Pinpoint the cell where the given text exists, returning its (X, Y) midpoint coordinate. 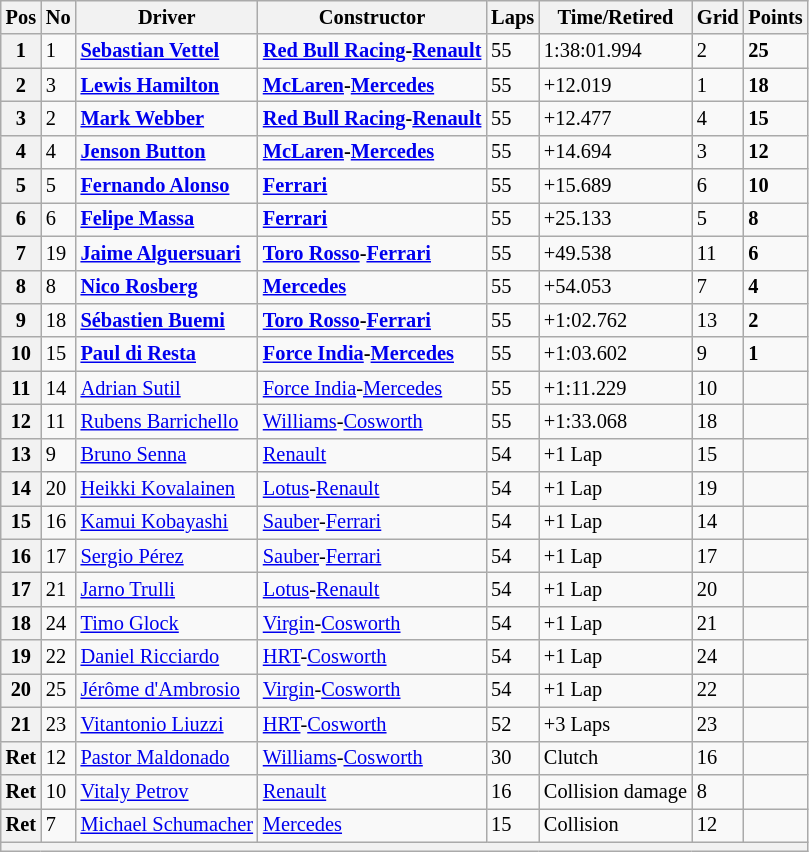
Kamui Kobayashi (167, 522)
Pos (21, 17)
+25.133 (616, 219)
+49.538 (616, 253)
Jérôme d'Ambrosio (167, 690)
Driver (167, 17)
Clutch (616, 758)
Vitantonio Liuzzi (167, 724)
1:38:01.994 (616, 51)
Adrian Sutil (167, 388)
+14.694 (616, 152)
52 (512, 724)
Michael Schumacher (167, 825)
Constructor (372, 17)
Laps (512, 17)
Sébastien Buemi (167, 320)
Daniel Ricciardo (167, 657)
Jaime Alguersuari (167, 253)
Mark Webber (167, 118)
Lewis Hamilton (167, 85)
Pastor Maldonado (167, 758)
Nico Rosberg (167, 287)
Sebastian Vettel (167, 51)
+1:33.068 (616, 421)
Rubens Barrichello (167, 421)
Paul di Resta (167, 354)
Sergio Pérez (167, 556)
Bruno Senna (167, 455)
+12.019 (616, 85)
Jarno Trulli (167, 589)
Felipe Massa (167, 219)
Points (776, 17)
Fernando Alonso (167, 186)
No (58, 17)
+15.689 (616, 186)
Grid (718, 17)
Heikki Kovalainen (167, 489)
+1:02.762 (616, 320)
Jenson Button (167, 152)
30 (512, 758)
Vitaly Petrov (167, 791)
Time/Retired (616, 17)
+1:03.602 (616, 354)
+1:11.229 (616, 388)
Collision (616, 825)
Collision damage (616, 791)
Timo Glock (167, 623)
+54.053 (616, 287)
+12.477 (616, 118)
+3 Laps (616, 724)
